For the text-containing cell, return its midpoint in [X, Y] coordinate format. 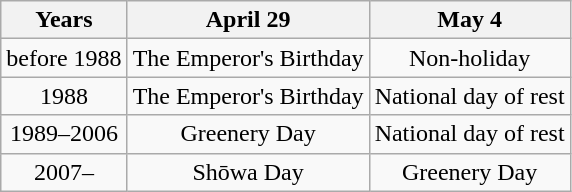
Non-holiday [470, 58]
1988 [64, 96]
Shōwa Day [248, 172]
May 4 [470, 20]
Years [64, 20]
1989–2006 [64, 134]
April 29 [248, 20]
2007– [64, 172]
before 1988 [64, 58]
